Return the (X, Y) coordinate for the center point of the cell that contains the specified text.  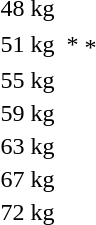
* (72, 44)
